Detect which cell encompasses the target text, then output its [X, Y] center coordinate. 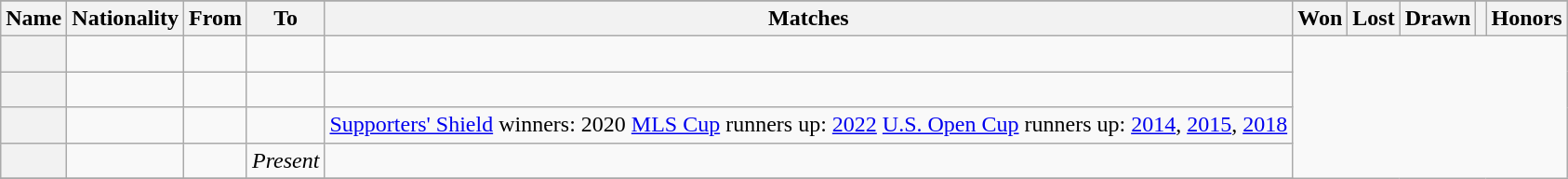
Honors [1527, 19]
To [285, 19]
From [216, 19]
Supporters' Shield winners: 2020 MLS Cup runners up: 2022 U.S. Open Cup runners up: 2014, 2015, 2018 [809, 125]
Drawn [1438, 19]
Name [33, 19]
Lost [1374, 19]
Nationality [126, 19]
Present [285, 160]
Won [1321, 19]
Matches [809, 19]
